Return (X, Y) of the center of cell containing provided text 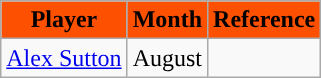
Reference (264, 20)
August (167, 58)
Player (64, 20)
Month (167, 20)
Alex Sutton (64, 58)
